Identify which cell holds the provided text, then report its (x, y) central coordinate. 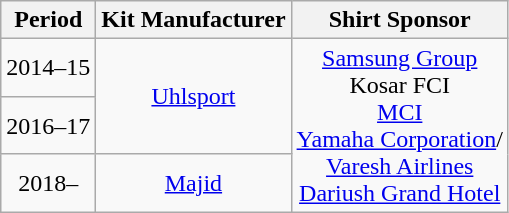
Period (48, 20)
2016–17 (48, 125)
Shirt Sponsor (400, 20)
2018– (48, 183)
Uhlsport (194, 96)
Majid (194, 183)
Samsung GroupKosar FCIMCIYamaha Corporation/Varesh AirlinesDariush Grand Hotel (400, 126)
2014–15 (48, 68)
Kit Manufacturer (194, 20)
